Return the [x, y] coordinate for the center point of the cell that contains the specified text.  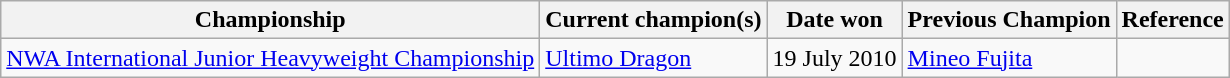
Championship [270, 20]
Mineo Fujita [1009, 58]
Ultimo Dragon [654, 58]
Previous Champion [1009, 20]
Current champion(s) [654, 20]
Reference [1172, 20]
Date won [834, 20]
NWA International Junior Heavyweight Championship [270, 58]
19 July 2010 [834, 58]
